Identify which cell holds the provided text, then report its (x, y) central coordinate. 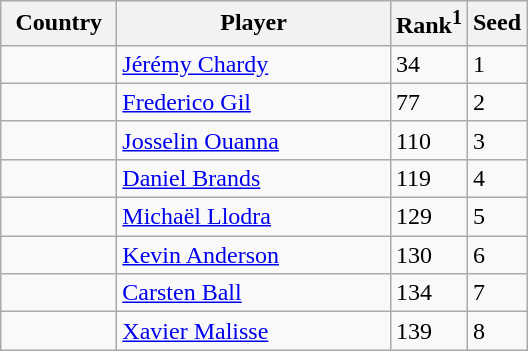
Daniel Brands (254, 178)
5 (496, 217)
3 (496, 140)
134 (428, 293)
8 (496, 331)
4 (496, 178)
130 (428, 255)
7 (496, 293)
77 (428, 102)
Xavier Malisse (254, 331)
Jérémy Chardy (254, 64)
Player (254, 24)
Rank1 (428, 24)
139 (428, 331)
Michaël Llodra (254, 217)
1 (496, 64)
Josselin Ouanna (254, 140)
129 (428, 217)
Country (59, 24)
Frederico Gil (254, 102)
Kevin Anderson (254, 255)
Carsten Ball (254, 293)
34 (428, 64)
Seed (496, 24)
119 (428, 178)
110 (428, 140)
6 (496, 255)
2 (496, 102)
